Detect which cell encompasses the target text, then output its [x, y] center coordinate. 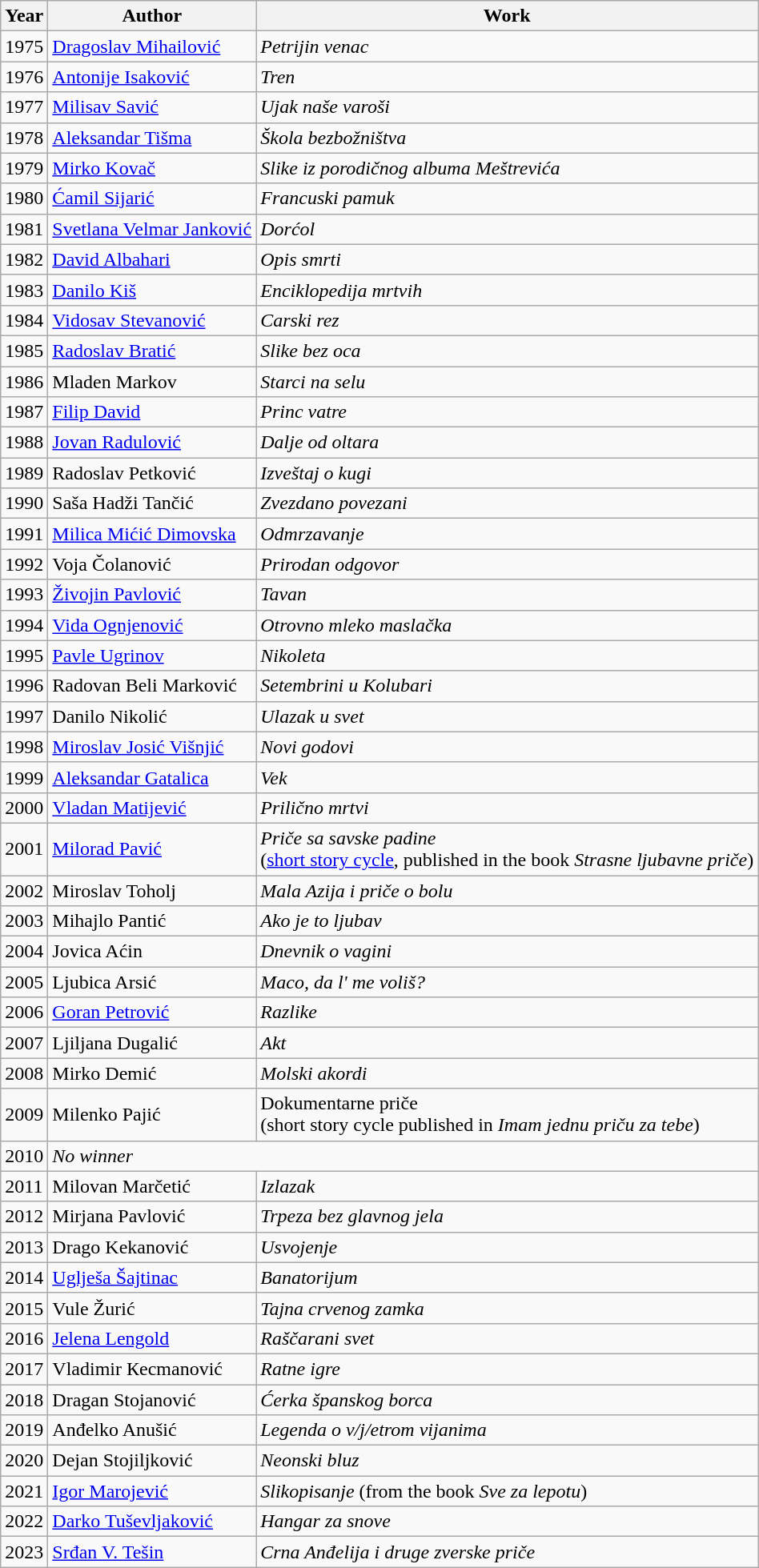
Mala Azija i priče o bolu [508, 891]
2022 [24, 1522]
1993 [24, 595]
Milica Mićić Dimovska [152, 534]
Igor Marojević [152, 1491]
Goran Petrović [152, 1013]
Molski akordi [508, 1073]
1988 [24, 443]
Izveštaj o kugi [508, 473]
2012 [24, 1217]
Svetlana Velmar Janković [152, 229]
Dalje od oltara [508, 443]
Crna Anđelija i druge zverske priče [508, 1552]
Saša Hadži Tančić [152, 503]
Nikoleta [508, 656]
Enciklopedija mrtvih [508, 290]
Slike bez oca [508, 351]
1984 [24, 320]
Ulazak u svet [508, 716]
Darko Tuševljaković [152, 1522]
Hangar za snove [508, 1522]
Vule Žurić [152, 1308]
Milorad Pavić [152, 848]
Francuski pamuk [508, 199]
1983 [24, 290]
2017 [24, 1369]
Slikopisanje (from the book Sve za lepotu) [508, 1491]
Mirjana Pavlović [152, 1217]
2009 [24, 1114]
2000 [24, 808]
Princ vatre [508, 412]
Raščarani svet [508, 1338]
Uglješa Šajtinac [152, 1277]
1987 [24, 412]
Starci na selu [508, 382]
Mirko Demić [152, 1073]
Živojin Pavlović [152, 595]
1989 [24, 473]
Novi godovi [508, 747]
Voja Čolanović [152, 564]
Mihajlo Pantić [152, 921]
Slike iz porodičnog albuma Meštrevića [508, 168]
Filip David [152, 412]
No winner [404, 1156]
Neonski bluz [508, 1461]
1986 [24, 382]
Ćerka španskog borca [508, 1400]
Tren [508, 77]
1985 [24, 351]
Akt [508, 1043]
Dorćol [508, 229]
Jelena Lengold [152, 1338]
Vida Ognjenović [152, 625]
Work [508, 16]
Milovan Marčetić [152, 1186]
1982 [24, 259]
2014 [24, 1277]
Danilo Nikolić [152, 716]
2011 [24, 1186]
2019 [24, 1430]
Legenda o v/j/etrom vijanima [508, 1430]
Anđelko Anušić [152, 1430]
Odmrzavanje [508, 534]
2023 [24, 1552]
2003 [24, 921]
Dragan Stojanović [152, 1400]
2006 [24, 1013]
1991 [24, 534]
Author [152, 16]
2018 [24, 1400]
Usvojenje [508, 1247]
1975 [24, 46]
Tajna crvenog zamka [508, 1308]
Ratne igre [508, 1369]
David Albahari [152, 259]
Miroslav Toholj [152, 891]
Dragoslav Mihailović [152, 46]
2020 [24, 1461]
2021 [24, 1491]
Razlike [508, 1013]
Dejan Stojiljković [152, 1461]
Milisav Savić [152, 107]
Mirko Kovač [152, 168]
Aleksandar Gatalica [152, 777]
1979 [24, 168]
Prilično mrtvi [508, 808]
Jovan Radulović [152, 443]
Dnevnik o vagini [508, 952]
Vek [508, 777]
Vladan Matijević [152, 808]
Jovica Aćin [152, 952]
Mladen Markov [152, 382]
Radoslav Petković [152, 473]
Aleksandar Tišma [152, 138]
Opis smrti [508, 259]
1997 [24, 716]
Srđan V. Tešin [152, 1552]
2010 [24, 1156]
Carski rez [508, 320]
2005 [24, 982]
1980 [24, 199]
1994 [24, 625]
Ako je to ljubav [508, 921]
Petrijin venac [508, 46]
Izlazak [508, 1186]
1978 [24, 138]
1999 [24, 777]
Milenko Pajić [152, 1114]
Ćamil Sijarić [152, 199]
1992 [24, 564]
1976 [24, 77]
Year [24, 16]
1996 [24, 686]
2015 [24, 1308]
Radovan Beli Marković [152, 686]
Drago Kekanović [152, 1247]
Vidosav Stevanović [152, 320]
Banatorijum [508, 1277]
2007 [24, 1043]
2002 [24, 891]
1995 [24, 656]
2013 [24, 1247]
Trpeza bez glavnog jela [508, 1217]
2016 [24, 1338]
Ljiljana Dugalić [152, 1043]
2004 [24, 952]
1977 [24, 107]
Setembrini u Kolubari [508, 686]
Prirodan odgovor [508, 564]
Radoslav Bratić [152, 351]
2008 [24, 1073]
Danilo Kiš [152, 290]
Ujak naše varoši [508, 107]
2001 [24, 848]
Pavle Ugrinov [152, 656]
1981 [24, 229]
Priče sa savske padine(short story cycle, published in the book Strasne ljubavne priče) [508, 848]
Maco, da l' me voliš? [508, 982]
Škola bezbožništva [508, 138]
Zvezdano povezani [508, 503]
Antonije Isaković [152, 77]
Miroslav Josić Višnjić [152, 747]
Vladimir Кecmanović [152, 1369]
1990 [24, 503]
Tavan [508, 595]
Dokumentarne priče(short story cycle published in Imam jednu priču za tebe) [508, 1114]
1998 [24, 747]
Otrovno mleko maslačka [508, 625]
Ljubica Arsić [152, 982]
